Return the [x, y] coordinate for the center point of the cell that contains the specified text.  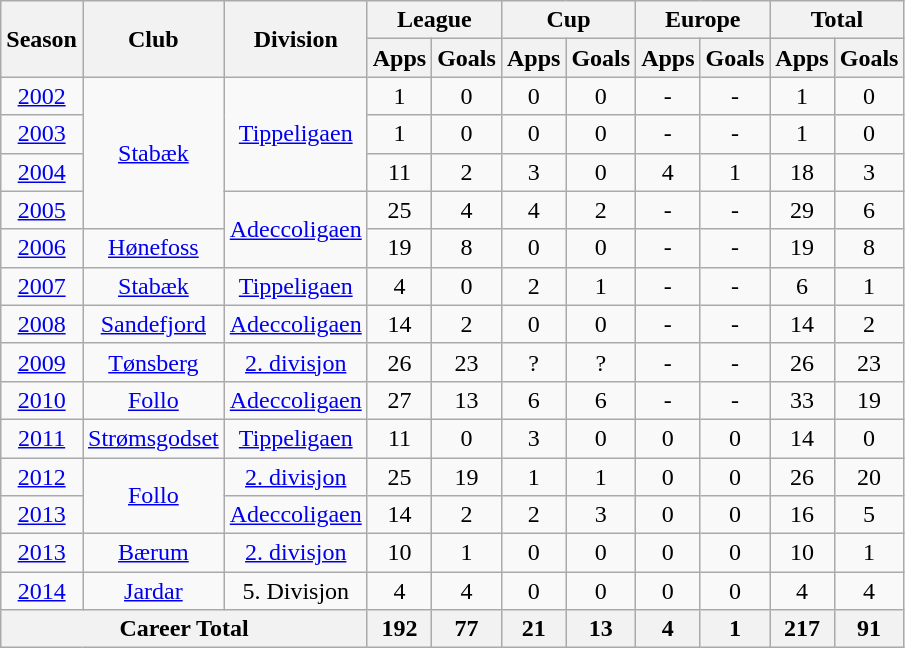
16 [802, 515]
2009 [42, 362]
33 [802, 400]
Strømsgodset [153, 438]
Division [296, 39]
2005 [42, 210]
Hønefoss [153, 248]
2002 [42, 96]
Career Total [184, 629]
Bærum [153, 553]
Sandefjord [153, 324]
2010 [42, 400]
77 [467, 629]
2008 [42, 324]
League [434, 20]
91 [869, 629]
192 [399, 629]
Tønsberg [153, 362]
21 [533, 629]
Europe [703, 20]
2004 [42, 172]
Club [153, 39]
18 [802, 172]
2007 [42, 286]
2003 [42, 134]
2011 [42, 438]
27 [399, 400]
5. Divisjon [296, 591]
5 [869, 515]
2014 [42, 591]
Jardar [153, 591]
29 [802, 210]
Cup [568, 20]
2006 [42, 248]
2012 [42, 477]
217 [802, 629]
Season [42, 39]
Total [837, 20]
20 [869, 477]
